Provide the (x, y) coordinate of the cell's center where the given text is located.  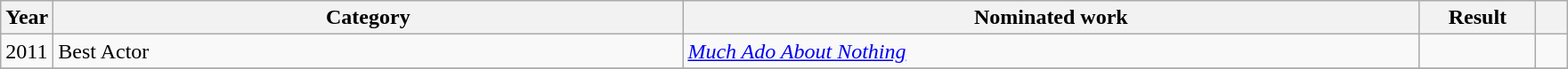
Best Actor (369, 51)
Result (1478, 18)
2011 (27, 51)
Year (27, 18)
Nominated work (1051, 18)
Much Ado About Nothing (1051, 51)
Category (369, 18)
